Capture the cell that displays the provided text and extract its [X, Y] central coordinate. 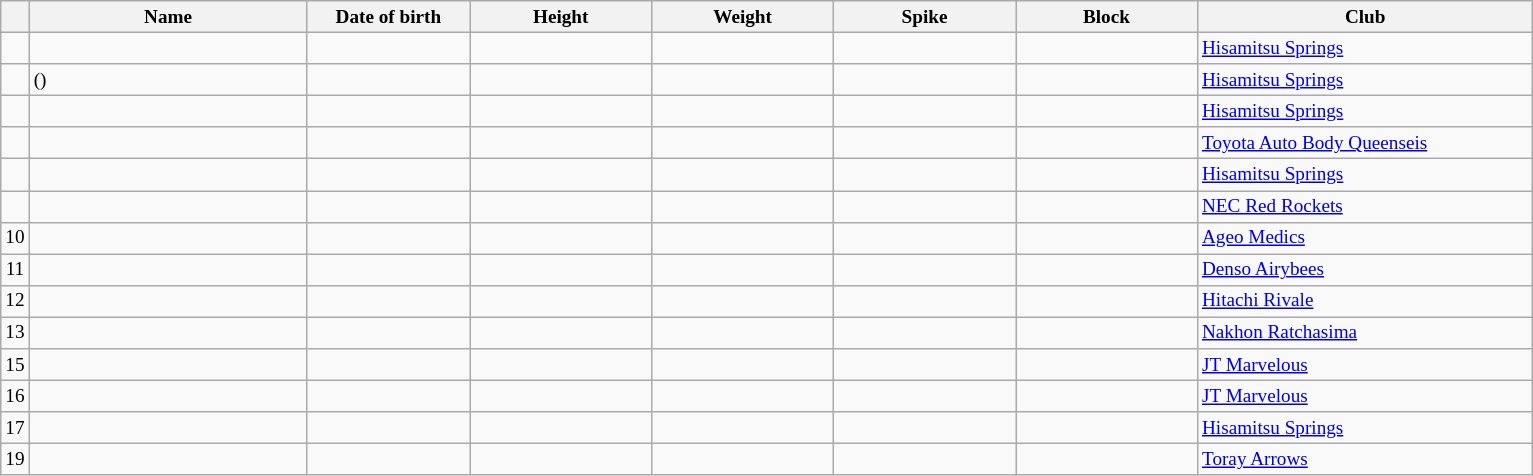
Denso Airybees [1365, 270]
10 [15, 238]
19 [15, 460]
Toyota Auto Body Queenseis [1365, 143]
Toray Arrows [1365, 460]
NEC Red Rockets [1365, 206]
17 [15, 428]
12 [15, 301]
Name [168, 17]
Spike [925, 17]
16 [15, 396]
Nakhon Ratchasima [1365, 333]
Date of birth [388, 17]
Height [561, 17]
11 [15, 270]
Weight [743, 17]
15 [15, 365]
Ageo Medics [1365, 238]
() [168, 80]
Hitachi Rivale [1365, 301]
Block [1107, 17]
13 [15, 333]
Club [1365, 17]
